Locate the cell with the specified text and output its (X, Y) center coordinate. 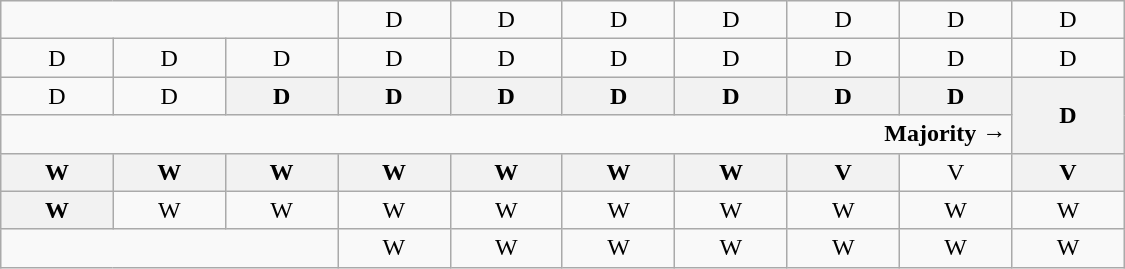
Majority → (506, 134)
